Determine the [x, y] coordinate at the center of the cell enclosing the given text.  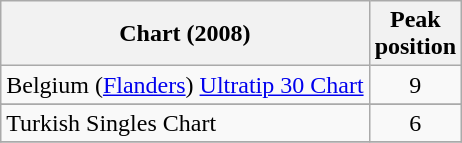
Turkish Singles Chart [185, 123]
6 [415, 123]
Chart (2008) [185, 34]
9 [415, 85]
Belgium (Flanders) Ultratip 30 Chart [185, 85]
Peakposition [415, 34]
